For the text-containing cell, return its midpoint in (x, y) coordinate format. 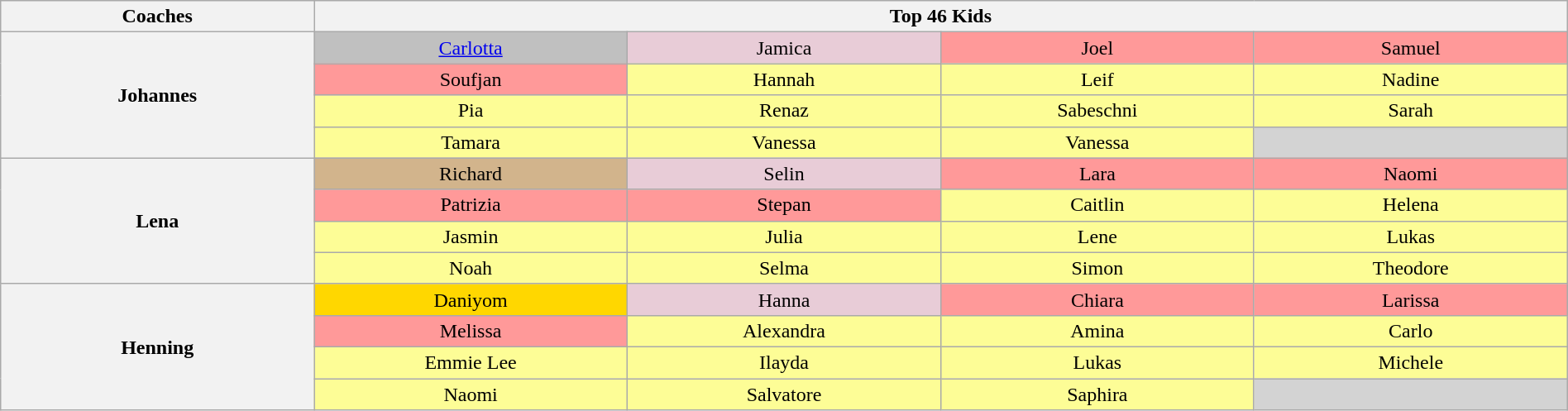
Larissa (1411, 299)
Johannes (157, 95)
Patrizia (471, 205)
Jamica (784, 48)
Richard (471, 174)
Top 46 Kids (941, 17)
Stepan (784, 205)
Samuel (1411, 48)
Pia (471, 111)
Selma (784, 268)
Simon (1097, 268)
Hannah (784, 79)
Noah (471, 268)
Joel (1097, 48)
Melissa (471, 331)
Renaz (784, 111)
Tamara (471, 142)
Leif (1097, 79)
Lara (1097, 174)
Amina (1097, 331)
Salvatore (784, 394)
Ilayda (784, 362)
Nadine (1411, 79)
Helena (1411, 205)
Theodore (1411, 268)
Lene (1097, 237)
Selin (784, 174)
Carlotta (471, 48)
Emmie Lee (471, 362)
Caitlin (1097, 205)
Hanna (784, 299)
Sabeschni (1097, 111)
Julia (784, 237)
Saphira (1097, 394)
Soufjan (471, 79)
Coaches (157, 17)
Carlo (1411, 331)
Jasmin (471, 237)
Alexandra (784, 331)
Chiara (1097, 299)
Daniyom (471, 299)
Sarah (1411, 111)
Henning (157, 346)
Lena (157, 221)
Michele (1411, 362)
